Pinpoint the cell where the given text exists, returning its (X, Y) midpoint coordinate. 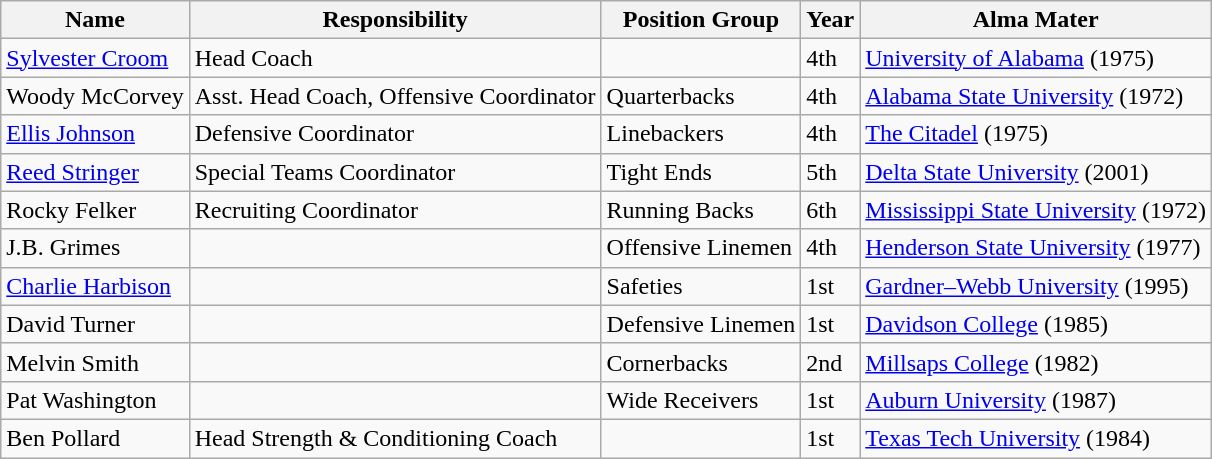
The Citadel (1975) (1036, 134)
Sylvester Croom (95, 58)
Ben Pollard (95, 438)
David Turner (95, 324)
5th (830, 172)
Woody McCorvey (95, 96)
Year (830, 20)
Defensive Coordinator (395, 134)
Defensive Linemen (701, 324)
Recruiting Coordinator (395, 210)
Head Strength & Conditioning Coach (395, 438)
Pat Washington (95, 400)
Wide Receivers (701, 400)
Head Coach (395, 58)
Gardner–Webb University (1995) (1036, 286)
Rocky Felker (95, 210)
Responsibility (395, 20)
Quarterbacks (701, 96)
Position Group (701, 20)
Henderson State University (1977) (1036, 248)
Cornerbacks (701, 362)
Millsaps College (1982) (1036, 362)
Alabama State University (1972) (1036, 96)
Asst. Head Coach, Offensive Coordinator (395, 96)
Delta State University (2001) (1036, 172)
Alma Mater (1036, 20)
University of Alabama (1975) (1036, 58)
Auburn University (1987) (1036, 400)
Mississippi State University (1972) (1036, 210)
J.B. Grimes (95, 248)
6th (830, 210)
Charlie Harbison (95, 286)
Texas Tech University (1984) (1036, 438)
Linebackers (701, 134)
Offensive Linemen (701, 248)
Running Backs (701, 210)
Davidson College (1985) (1036, 324)
Safeties (701, 286)
Tight Ends (701, 172)
Special Teams Coordinator (395, 172)
Reed Stringer (95, 172)
Name (95, 20)
Melvin Smith (95, 362)
Ellis Johnson (95, 134)
2nd (830, 362)
